Identify which cell holds the provided text, then report its [x, y] central coordinate. 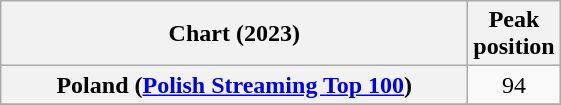
Chart (2023) [234, 34]
Poland (Polish Streaming Top 100) [234, 85]
Peak position [514, 34]
94 [514, 85]
